For the text-containing cell, return its midpoint in (x, y) coordinate format. 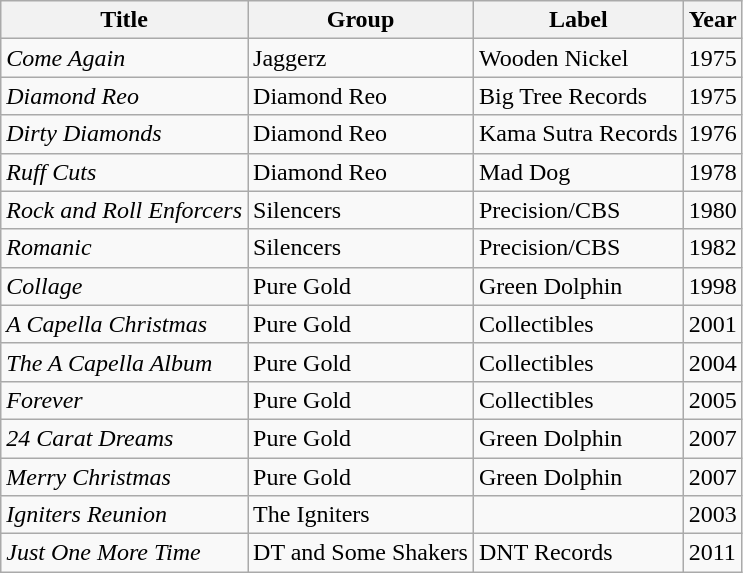
Group (361, 20)
1998 (712, 286)
Kama Sutra Records (578, 134)
2001 (712, 324)
Merry Christmas (124, 477)
Romanic (124, 248)
Igniters Reunion (124, 515)
Dirty Diamonds (124, 134)
2004 (712, 362)
Just One More Time (124, 553)
2011 (712, 553)
Title (124, 20)
The Igniters (361, 515)
1980 (712, 210)
Collage (124, 286)
DT and Some Shakers (361, 553)
Rock and Roll Enforcers (124, 210)
Label (578, 20)
DNT Records (578, 553)
1978 (712, 172)
Mad Dog (578, 172)
2005 (712, 400)
Come Again (124, 58)
Jaggerz (361, 58)
Big Tree Records (578, 96)
A Capella Christmas (124, 324)
The A Capella Album (124, 362)
2003 (712, 515)
Forever (124, 400)
1982 (712, 248)
Ruff Cuts (124, 172)
Year (712, 20)
Wooden Nickel (578, 58)
1976 (712, 134)
24 Carat Dreams (124, 438)
